Return the [x, y] coordinate for the center point of the cell that contains the specified text.  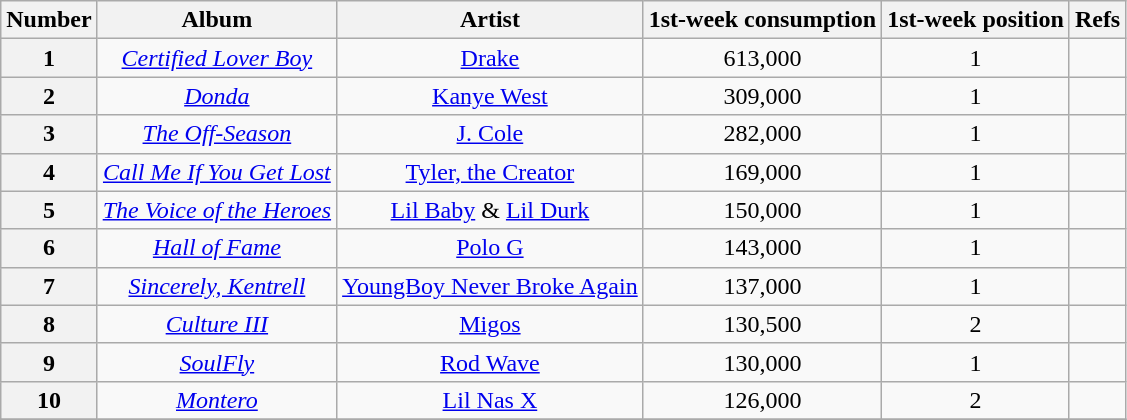
Certified Lover Boy [216, 58]
150,000 [762, 210]
1st-week consumption [762, 20]
The Off-Season [216, 134]
137,000 [762, 286]
Refs [1097, 20]
130,000 [762, 362]
9 [49, 362]
Artist [490, 20]
143,000 [762, 248]
Montero [216, 400]
Lil Baby & Lil Durk [490, 210]
Sincerely, Kentrell [216, 286]
169,000 [762, 172]
The Voice of the Heroes [216, 210]
J. Cole [490, 134]
Donda [216, 96]
Migos [490, 324]
SoulFly [216, 362]
Tyler, the Creator [490, 172]
Album [216, 20]
613,000 [762, 58]
Number [49, 20]
YoungBoy Never Broke Again [490, 286]
5 [49, 210]
4 [49, 172]
Hall of Fame [216, 248]
1st-week position [976, 20]
Kanye West [490, 96]
Polo G [490, 248]
Lil Nas X [490, 400]
6 [49, 248]
3 [49, 134]
Call Me If You Get Lost [216, 172]
130,500 [762, 324]
Drake [490, 58]
8 [49, 324]
Rod Wave [490, 362]
282,000 [762, 134]
126,000 [762, 400]
Culture III [216, 324]
10 [49, 400]
7 [49, 286]
309,000 [762, 96]
